Scan for the cell matching the given text and deliver its [x, y] coordinate at center. 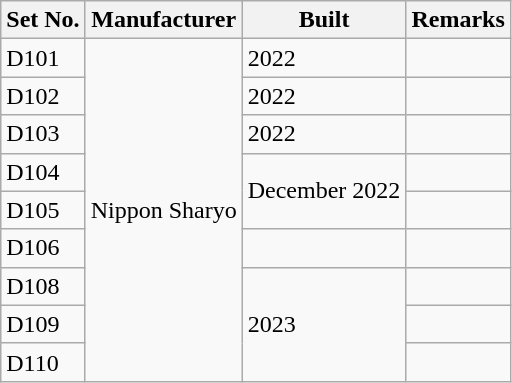
D110 [43, 362]
Set No. [43, 20]
D105 [43, 210]
December 2022 [324, 191]
D106 [43, 248]
D103 [43, 134]
D104 [43, 172]
Remarks [458, 20]
D109 [43, 324]
D102 [43, 96]
Nippon Sharyo [164, 210]
2023 [324, 324]
Manufacturer [164, 20]
D101 [43, 58]
D108 [43, 286]
Built [324, 20]
